Provide the [x, y] coordinate of the cell's center where the given text is located.  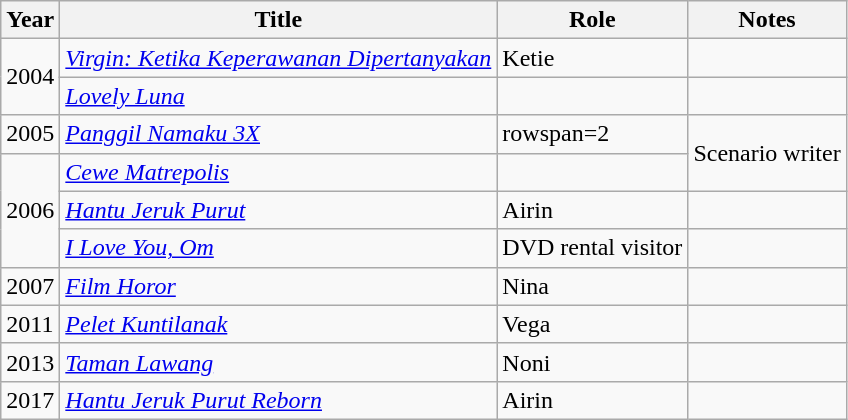
2006 [30, 210]
Hantu Jeruk Purut [278, 210]
2017 [30, 400]
Role [592, 20]
I Love You, Om [278, 248]
Nina [592, 286]
Lovely Luna [278, 96]
Virgin: Ketika Keperawanan Dipertanyakan [278, 58]
Film Horor [278, 286]
Taman Lawang [278, 362]
Cewe Matrepolis [278, 172]
Year [30, 20]
Notes [767, 20]
2007 [30, 286]
Hantu Jeruk Purut Reborn [278, 400]
2005 [30, 134]
Scenario writer [767, 153]
Noni [592, 362]
DVD rental visitor [592, 248]
2011 [30, 324]
rowspan=2 [592, 134]
Pelet Kuntilanak [278, 324]
2004 [30, 77]
Title [278, 20]
2013 [30, 362]
Ketie [592, 58]
Vega [592, 324]
Panggil Namaku 3X [278, 134]
